Locate the cell with the specified text and output its (X, Y) center coordinate. 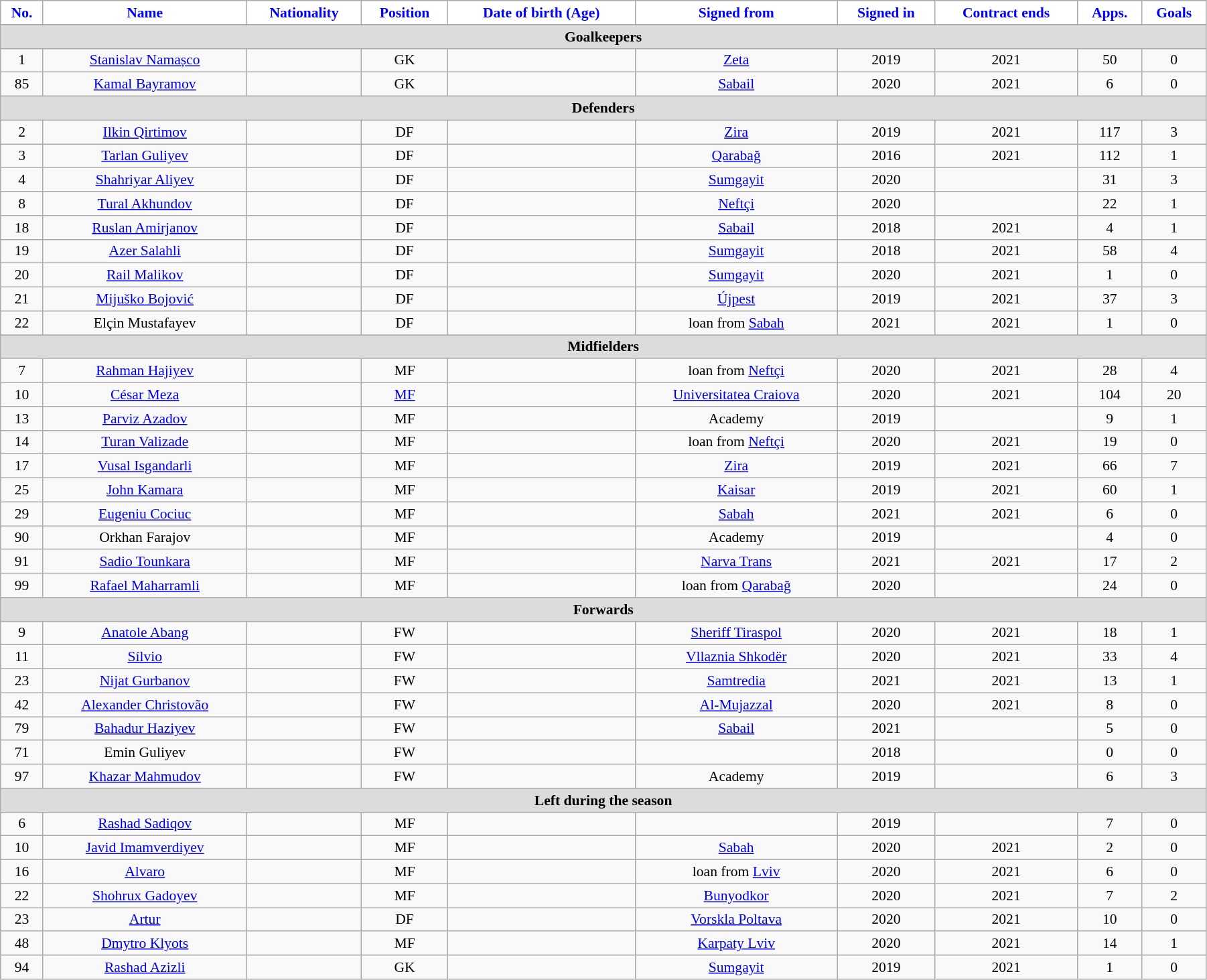
Sadio Tounkara (145, 562)
Turan Valizade (145, 442)
loan from Qarabağ (736, 585)
90 (22, 538)
Eugeniu Cociuc (145, 514)
Elçin Mustafayev (145, 323)
Sheriff Tiraspol (736, 633)
5 (1109, 729)
Nationality (304, 13)
Anatole Abang (145, 633)
Javid Imamverdiyev (145, 848)
Zeta (736, 60)
Name (145, 13)
94 (22, 967)
104 (1109, 395)
Rashad Azizli (145, 967)
29 (22, 514)
117 (1109, 132)
Bunyodkor (736, 896)
Orkhan Farajov (145, 538)
11 (22, 657)
loan from Sabah (736, 323)
85 (22, 84)
Bahadur Haziyev (145, 729)
31 (1109, 180)
Emin Guliyev (145, 753)
Signed in (886, 13)
79 (22, 729)
60 (1109, 490)
John Kamara (145, 490)
Rahman Hajiyev (145, 371)
Kamal Bayramov (145, 84)
42 (22, 705)
Parviz Azadov (145, 419)
Rafael Maharramli (145, 585)
Qarabağ (736, 156)
Signed from (736, 13)
Shahriyar Aliyev (145, 180)
César Meza (145, 395)
Alexander Christovão (145, 705)
21 (22, 299)
Alvaro (145, 872)
Karpaty Lviv (736, 944)
37 (1109, 299)
loan from Lviv (736, 872)
16 (22, 872)
Dmytro Klyots (145, 944)
No. (22, 13)
Artur (145, 920)
Forwards (603, 610)
71 (22, 753)
Shohrux Gadoyev (145, 896)
Al-Mujazzal (736, 705)
Contract ends (1006, 13)
Ilkin Qirtimov (145, 132)
Samtredia (736, 681)
Narva Trans (736, 562)
Apps. (1109, 13)
Tural Akhundov (145, 204)
Azer Salahli (145, 251)
Goals (1174, 13)
Nijat Gurbanov (145, 681)
112 (1109, 156)
Stanislav Namașco (145, 60)
48 (22, 944)
2016 (886, 156)
97 (22, 776)
Left during the season (603, 800)
Vusal Isgandarli (145, 466)
25 (22, 490)
91 (22, 562)
50 (1109, 60)
Sílvio (145, 657)
28 (1109, 371)
Date of birth (Age) (541, 13)
Rail Malikov (145, 275)
Újpest (736, 299)
Midfielders (603, 347)
99 (22, 585)
24 (1109, 585)
58 (1109, 251)
Defenders (603, 109)
Position (405, 13)
Neftçi (736, 204)
Kaisar (736, 490)
Vorskla Poltava (736, 920)
Rashad Sadiqov (145, 824)
Goalkeepers (603, 37)
Khazar Mahmudov (145, 776)
Universitatea Craiova (736, 395)
33 (1109, 657)
Tarlan Guliyev (145, 156)
Ruslan Amirjanov (145, 228)
66 (1109, 466)
Mijuško Bojović (145, 299)
Vllaznia Shkodër (736, 657)
